Pinpoint the cell where the given text exists, returning its [x, y] midpoint coordinate. 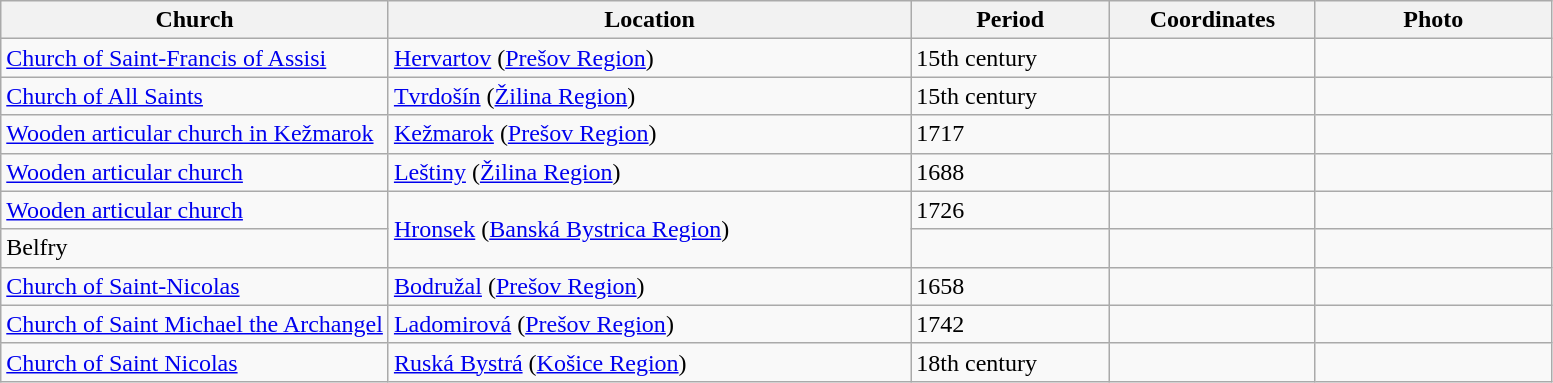
1726 [1010, 210]
Wooden articular church in Kežmarok [195, 134]
Church [195, 20]
Kežmarok (Prešov Region) [649, 134]
Ladomirová (Prešov Region) [649, 324]
Belfry [195, 248]
Church of Saint-Nicolas [195, 286]
Ruská Bystrá (Košice Region) [649, 362]
Photo [1433, 20]
1742 [1010, 324]
Church of Saint Michael the Archangel [195, 324]
1688 [1010, 172]
1658 [1010, 286]
Location [649, 20]
18th century [1010, 362]
Church of Saint-Francis of Assisi [195, 58]
Church of Saint Nicolas [195, 362]
1717 [1010, 134]
Tvrdošín (Žilina Region) [649, 96]
Period [1010, 20]
Coordinates [1212, 20]
Church of All Saints [195, 96]
Hronsek (Banská Bystrica Region) [649, 229]
Leštiny (Žilina Region) [649, 172]
Hervartov (Prešov Region) [649, 58]
Bodružal (Prešov Region) [649, 286]
